Locate the cell with the specified text and output its (x, y) center coordinate. 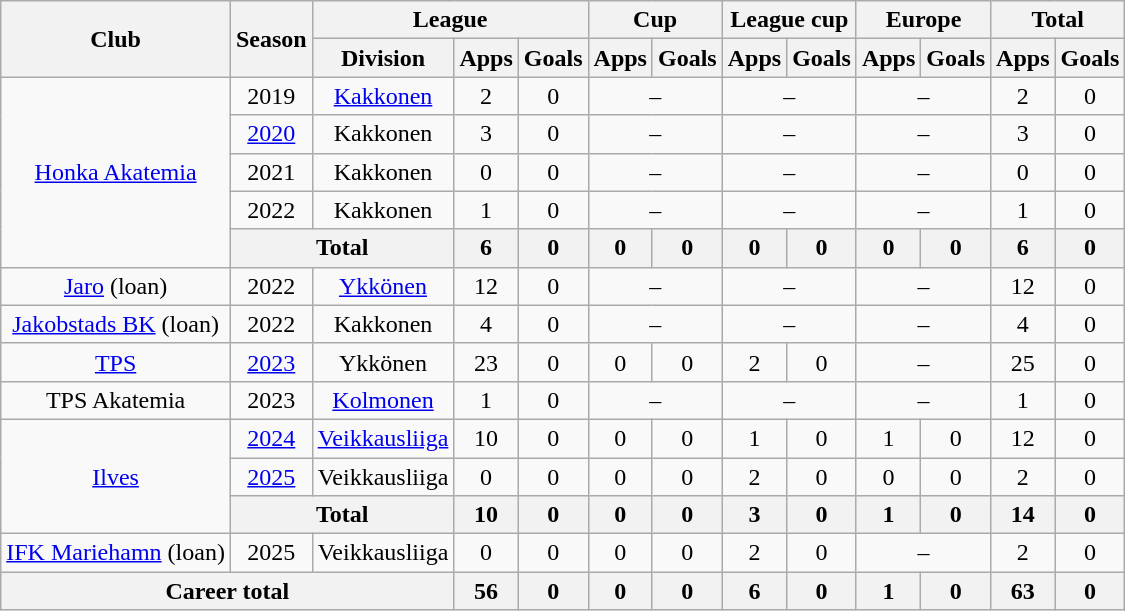
Ilves (116, 476)
Kolmonen (383, 400)
2024 (271, 438)
Cup (655, 20)
Jaro (loan) (116, 286)
IFK Mariehamn (loan) (116, 553)
Club (116, 39)
2021 (271, 172)
TPS Akatemia (116, 400)
23 (486, 362)
TPS (116, 362)
League (450, 20)
25 (1023, 362)
Honka Akatemia (116, 172)
Career total (228, 591)
Season (271, 39)
56 (486, 591)
Europe (923, 20)
2020 (271, 134)
Jakobstads BK (loan) (116, 324)
2019 (271, 96)
Division (383, 58)
14 (1023, 515)
63 (1023, 591)
League cup (789, 20)
